Search for the cell housing the specified text and yield its (X, Y) center coordinate. 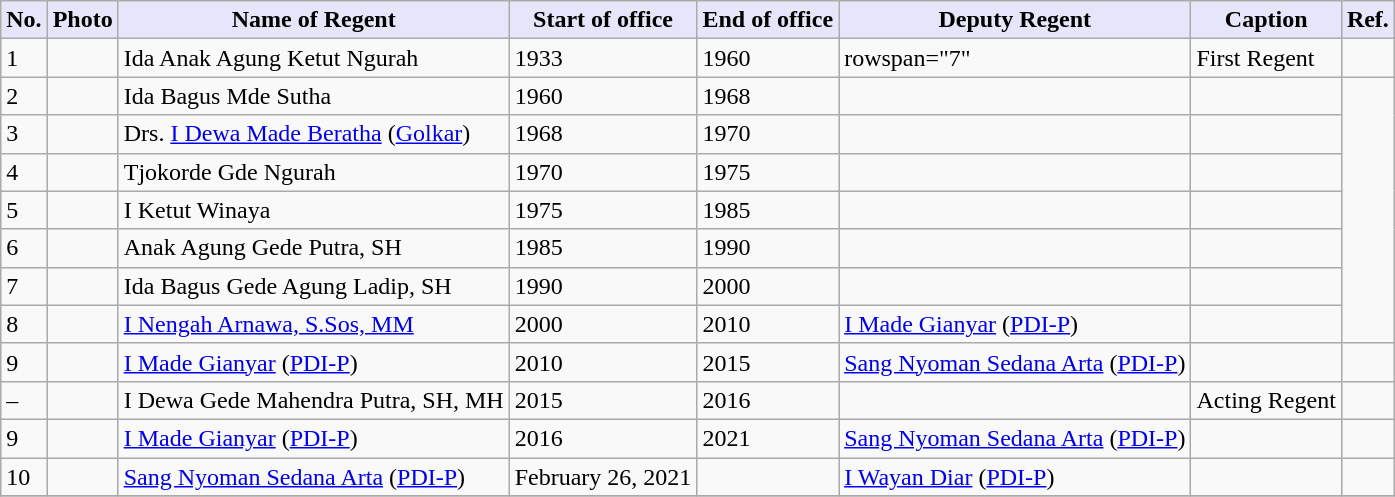
2021 (768, 438)
2 (24, 96)
I Nengah Arnawa, S.Sos, MM (314, 324)
Tjokorde Gde Ngurah (314, 172)
3 (24, 134)
I Dewa Gede Mahendra Putra, SH, MH (314, 400)
I Wayan Diar (PDI-P) (1015, 477)
10 (24, 477)
Ref. (1368, 20)
First Regent (1266, 58)
5 (24, 210)
1 (24, 58)
Caption (1266, 20)
Acting Regent (1266, 400)
rowspan="7" (1015, 58)
Ida Anak Agung Ketut Ngurah (314, 58)
7 (24, 286)
4 (24, 172)
Anak Agung Gede Putra, SH (314, 248)
1933 (603, 58)
Drs. I Dewa Made Beratha (Golkar) (314, 134)
8 (24, 324)
February 26, 2021 (603, 477)
6 (24, 248)
Ida Bagus Mde Sutha (314, 96)
– (24, 400)
Ida Bagus Gede Agung Ladip, SH (314, 286)
End of office (768, 20)
No. (24, 20)
Start of office (603, 20)
I Ketut Winaya (314, 210)
Photo (82, 20)
Deputy Regent (1015, 20)
Name of Regent (314, 20)
